Search for the cell housing the specified text and yield its [x, y] center coordinate. 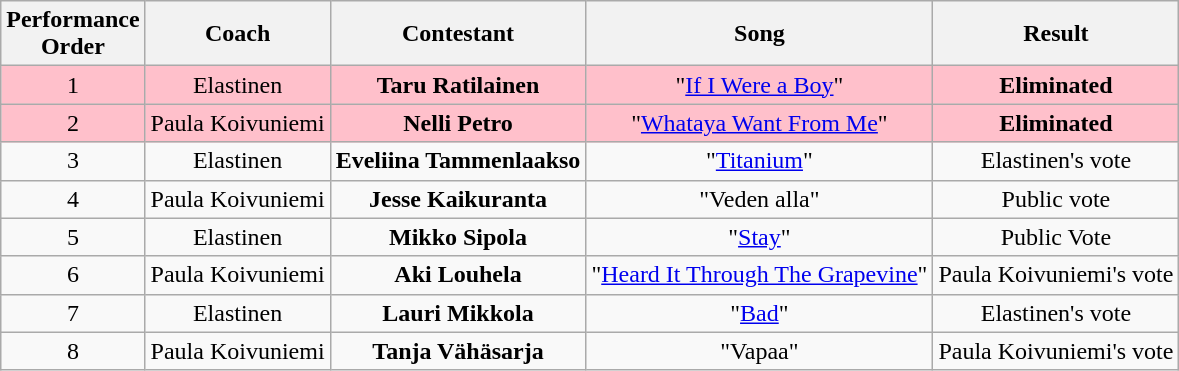
6 [73, 275]
3 [73, 161]
7 [73, 313]
Eveliina Tammenlaakso [458, 161]
"If I Were a Boy" [760, 85]
Jesse Kaikuranta [458, 199]
Lauri Mikkola [458, 313]
2 [73, 123]
"Bad" [760, 313]
Nelli Petro [458, 123]
"Titanium" [760, 161]
Public Vote [1056, 237]
Performance Order [73, 34]
"Veden alla" [760, 199]
4 [73, 199]
"Vapaa" [760, 351]
"Whataya Want From Me" [760, 123]
Tanja Vähäsarja [458, 351]
Public vote [1056, 199]
"Stay" [760, 237]
"Heard It Through The Grapevine" [760, 275]
Result [1056, 34]
8 [73, 351]
Taru Ratilainen [458, 85]
Aki Louhela [458, 275]
Song [760, 34]
5 [73, 237]
1 [73, 85]
Contestant [458, 34]
Coach [238, 34]
Mikko Sipola [458, 237]
